Capture the cell that displays the provided text and extract its [X, Y] central coordinate. 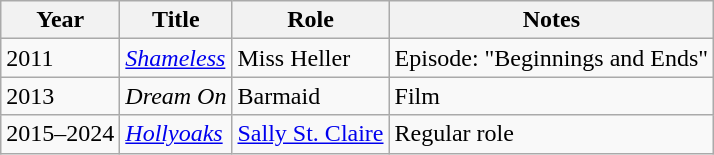
Barmaid [310, 96]
Year [60, 20]
Dream On [176, 96]
Episode: "Beginnings and Ends" [552, 58]
Film [552, 96]
Notes [552, 20]
Title [176, 20]
Shameless [176, 58]
Hollyoaks [176, 134]
2013 [60, 96]
Sally St. Claire [310, 134]
2015–2024 [60, 134]
Role [310, 20]
2011 [60, 58]
Miss Heller [310, 58]
Regular role [552, 134]
